Detect which cell encompasses the target text, then output its [x, y] center coordinate. 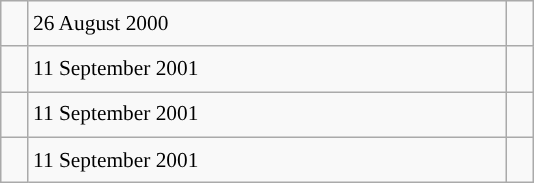
26 August 2000 [267, 24]
